Return [X, Y] of the center of cell containing provided text 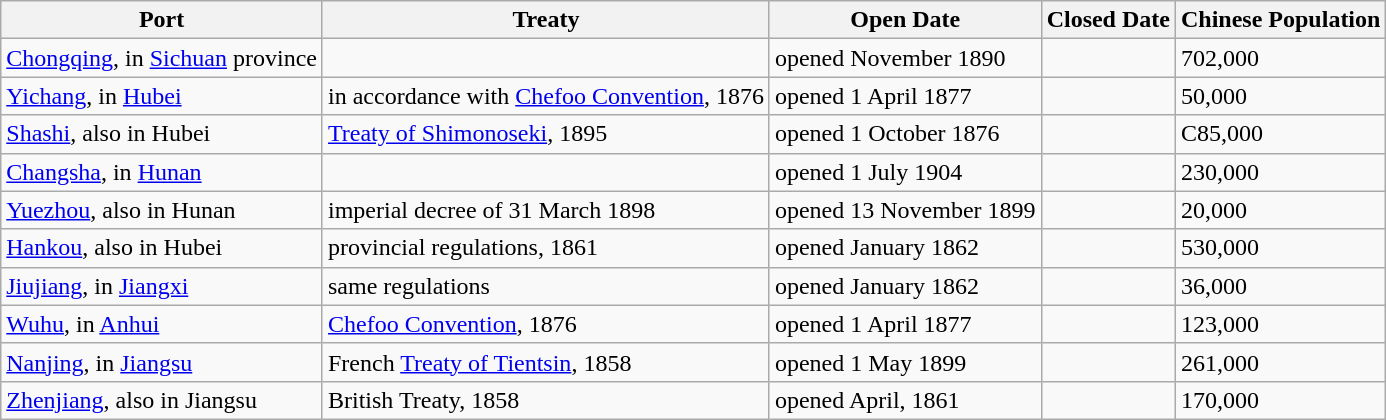
Treaty [546, 20]
Nanjing, in Jiangsu [162, 362]
170,000 [1280, 400]
British Treaty, 1858 [546, 400]
in accordance with Chefoo Convention, 1876 [546, 96]
opened 1 July 1904 [905, 172]
123,000 [1280, 324]
opened April, 1861 [905, 400]
36,000 [1280, 286]
opened November 1890 [905, 58]
Chongqing, in Sichuan province [162, 58]
same regulations [546, 286]
50,000 [1280, 96]
C85,000 [1280, 134]
Changsha, in Hunan [162, 172]
Zhenjiang, also in Jiangsu [162, 400]
opened 1 October 1876 [905, 134]
Chefoo Convention, 1876 [546, 324]
opened 1 May 1899 [905, 362]
Yichang, in Hubei [162, 96]
opened 13 November 1899 [905, 210]
French Treaty of Tientsin, 1858 [546, 362]
imperial decree of 31 March 1898 [546, 210]
261,000 [1280, 362]
Hankou, also in Hubei [162, 248]
Shashi, also in Hubei [162, 134]
Jiujiang, in Jiangxi [162, 286]
230,000 [1280, 172]
provincial regulations, 1861 [546, 248]
Chinese Population [1280, 20]
20,000 [1280, 210]
Port [162, 20]
Open Date [905, 20]
530,000 [1280, 248]
Closed Date [1108, 20]
Treaty of Shimonoseki, 1895 [546, 134]
Yuezhou, also in Hunan [162, 210]
702,000 [1280, 58]
Wuhu, in Anhui [162, 324]
